Provide the [x, y] coordinate of the cell's center where the given text is located.  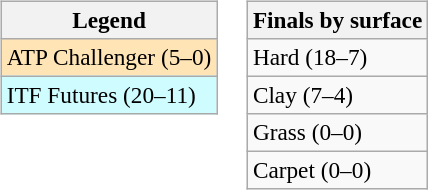
Clay (7–4) [337, 95]
Finals by surface [337, 20]
Legend [108, 20]
Carpet (0–0) [337, 171]
Grass (0–0) [337, 133]
ITF Futures (20–11) [108, 95]
ATP Challenger (5–0) [108, 57]
Hard (18–7) [337, 57]
